Return the [X, Y] coordinate for the center point of the cell that contains the specified text.  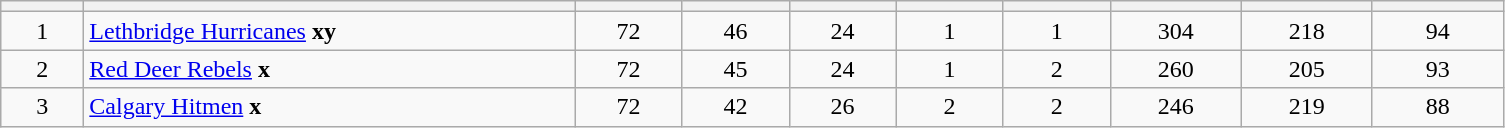
88 [1438, 107]
Calgary Hitmen x [330, 107]
46 [736, 31]
246 [1176, 107]
218 [1306, 31]
26 [842, 107]
304 [1176, 31]
Lethbridge Hurricanes xy [330, 31]
94 [1438, 31]
45 [736, 69]
3 [42, 107]
205 [1306, 69]
93 [1438, 69]
219 [1306, 107]
Red Deer Rebels x [330, 69]
260 [1176, 69]
42 [736, 107]
